For the text-containing cell, return its midpoint in [x, y] coordinate format. 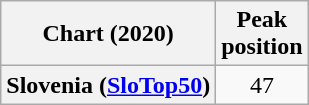
Slovenia (SloTop50) [108, 85]
Chart (2020) [108, 34]
Peakposition [262, 34]
47 [262, 85]
